Locate the cell with the specified text and output its (X, Y) center coordinate. 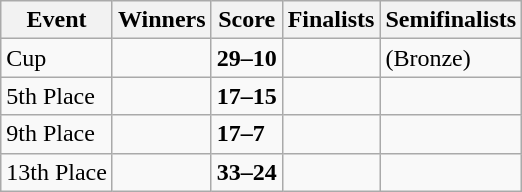
Winners (162, 20)
Finalists (331, 20)
29–10 (246, 58)
17–7 (246, 134)
17–15 (246, 96)
Cup (57, 58)
9th Place (57, 134)
13th Place (57, 172)
33–24 (246, 172)
(Bronze) (451, 58)
Semifinalists (451, 20)
Score (246, 20)
Event (57, 20)
5th Place (57, 96)
